Locate the cell with the specified text and output its (x, y) center coordinate. 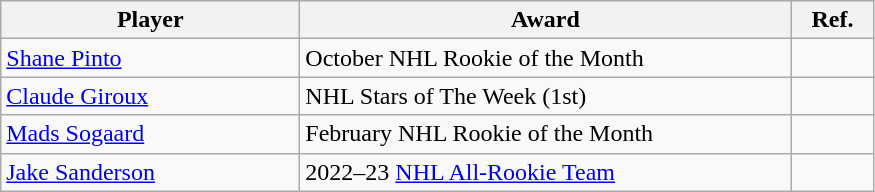
Shane Pinto (150, 58)
Player (150, 20)
February NHL Rookie of the Month (546, 134)
Jake Sanderson (150, 172)
NHL Stars of The Week (1st) (546, 96)
October NHL Rookie of the Month (546, 58)
Award (546, 20)
Claude Giroux (150, 96)
Ref. (832, 20)
2022–23 NHL All-Rookie Team (546, 172)
Mads Sogaard (150, 134)
